Find where the given text appears and provide that cell's center as (X, Y) coordinate. 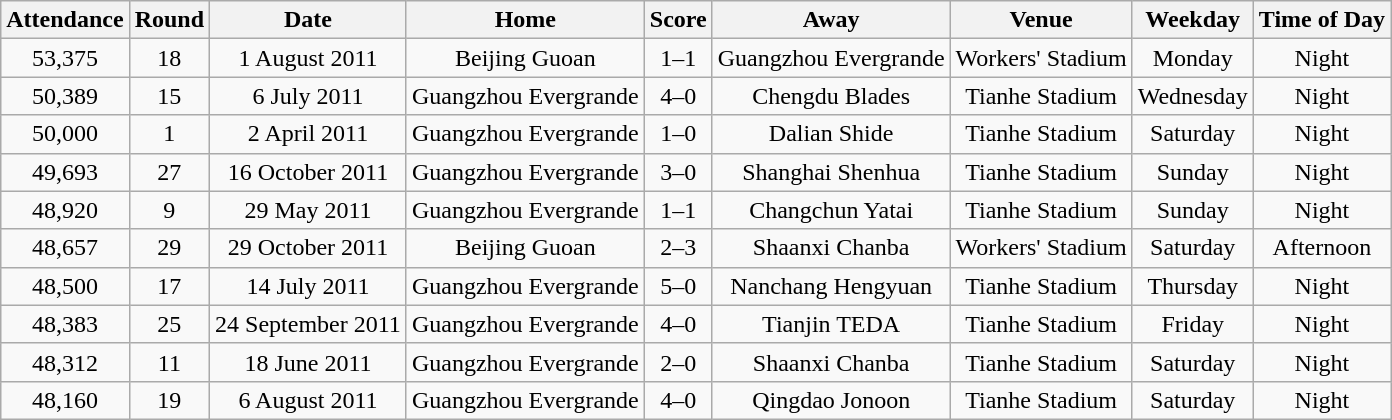
11 (169, 362)
Wednesday (1192, 96)
14 July 2011 (308, 286)
19 (169, 400)
Venue (1041, 20)
Qingdao Jonoon (831, 400)
Score (678, 20)
24 September 2011 (308, 324)
49,693 (65, 172)
2 April 2011 (308, 134)
50,000 (65, 134)
16 October 2011 (308, 172)
Attendance (65, 20)
50,389 (65, 96)
5–0 (678, 286)
29 (169, 248)
Friday (1192, 324)
Time of Day (1322, 20)
17 (169, 286)
Shanghai Shenhua (831, 172)
Changchun Yatai (831, 210)
1–0 (678, 134)
27 (169, 172)
48,500 (65, 286)
29 May 2011 (308, 210)
48,383 (65, 324)
48,160 (65, 400)
18 (169, 58)
29 October 2011 (308, 248)
6 July 2011 (308, 96)
53,375 (65, 58)
Monday (1192, 58)
48,312 (65, 362)
Nanchang Hengyuan (831, 286)
18 June 2011 (308, 362)
Dalian Shide (831, 134)
1 August 2011 (308, 58)
48,657 (65, 248)
25 (169, 324)
15 (169, 96)
2–3 (678, 248)
9 (169, 210)
Afternoon (1322, 248)
Home (525, 20)
Chengdu Blades (831, 96)
3–0 (678, 172)
Thursday (1192, 286)
Round (169, 20)
2–0 (678, 362)
Weekday (1192, 20)
48,920 (65, 210)
Date (308, 20)
1 (169, 134)
Away (831, 20)
6 August 2011 (308, 400)
Tianjin TEDA (831, 324)
